Locate the cell with the specified text and output its [X, Y] center coordinate. 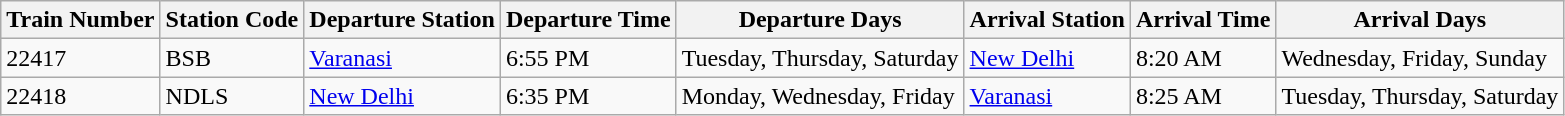
Departure Station [402, 20]
Train Number [80, 20]
6:55 PM [588, 58]
Wednesday, Friday, Sunday [1420, 58]
Arrival Time [1203, 20]
Arrival Days [1420, 20]
6:35 PM [588, 96]
22418 [80, 96]
8:25 AM [1203, 96]
NDLS [232, 96]
Departure Days [820, 20]
Monday, Wednesday, Friday [820, 96]
Station Code [232, 20]
8:20 AM [1203, 58]
22417 [80, 58]
Departure Time [588, 20]
Arrival Station [1047, 20]
BSB [232, 58]
